Search for the cell housing the specified text and yield its (x, y) center coordinate. 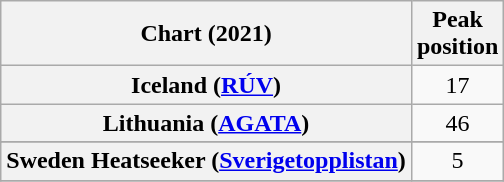
Peakposition (457, 34)
Sweden Heatseeker (Sverigetopplistan) (206, 161)
5 (457, 161)
Chart (2021) (206, 34)
Iceland (RÚV) (206, 85)
46 (457, 123)
17 (457, 85)
Lithuania (AGATA) (206, 123)
